Pinpoint the cell where the given text exists, returning its [x, y] midpoint coordinate. 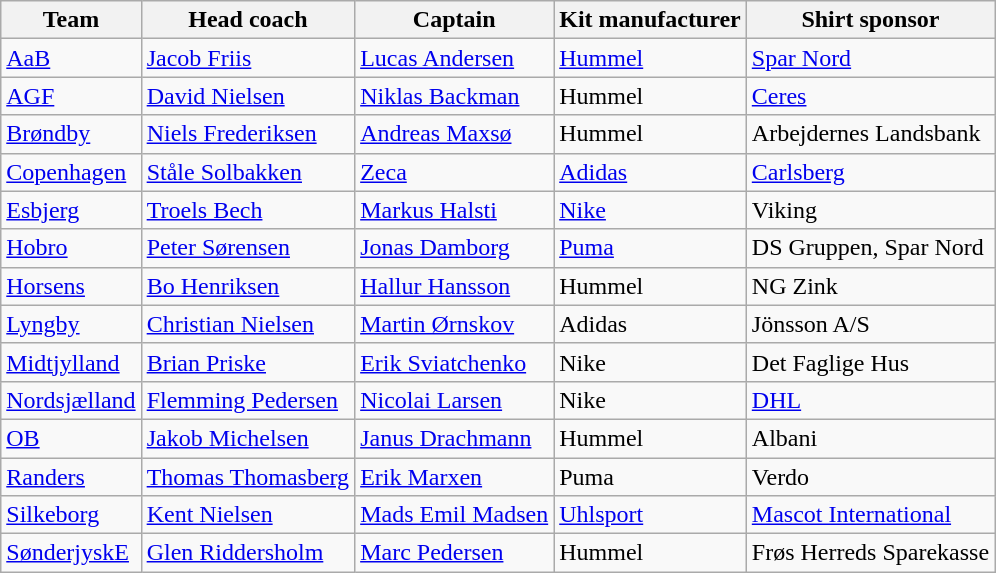
Markus Halsti [454, 210]
Andreas Maxsø [454, 134]
Mads Emil Madsen [454, 515]
Niels Frederiksen [248, 134]
Lucas Andersen [454, 58]
Jakob Michelsen [248, 438]
Troels Bech [248, 210]
Captain [454, 20]
Silkeborg [71, 515]
Lyngby [71, 324]
Zeca [454, 172]
Erik Marxen [454, 477]
Spar Nord [870, 58]
Head coach [248, 20]
Brian Priske [248, 362]
AGF [71, 96]
Peter Sørensen [248, 248]
NG Zink [870, 286]
Brøndby [71, 134]
Glen Riddersholm [248, 553]
Frøs Herreds Sparekasse [870, 553]
DHL [870, 400]
David Nielsen [248, 96]
Flemming Pedersen [248, 400]
Kit manufacturer [650, 20]
Copenhagen [71, 172]
Esbjerg [71, 210]
Nordsjælland [71, 400]
Midtjylland [71, 362]
Mascot International [870, 515]
Uhlsport [650, 515]
Ceres [870, 96]
Thomas Thomasberg [248, 477]
Ståle Solbakken [248, 172]
Shirt sponsor [870, 20]
OB [71, 438]
Niklas Backman [454, 96]
Carlsberg [870, 172]
Martin Ørnskov [454, 324]
Marc Pedersen [454, 553]
Albani [870, 438]
DS Gruppen, Spar Nord [870, 248]
Jacob Friis [248, 58]
Jönsson A/S [870, 324]
Randers [71, 477]
AaB [71, 58]
Team [71, 20]
Arbejdernes Landsbank [870, 134]
Bo Henriksen [248, 286]
SønderjyskE [71, 553]
Hallur Hansson [454, 286]
Hobro [71, 248]
Janus Drachmann [454, 438]
Erik Sviatchenko [454, 362]
Verdo [870, 477]
Jonas Damborg [454, 248]
Kent Nielsen [248, 515]
Nicolai Larsen [454, 400]
Det Faglige Hus [870, 362]
Christian Nielsen [248, 324]
Horsens [71, 286]
Viking [870, 210]
